From the cell containing the given text, extract its center point as [X, Y] coordinate. 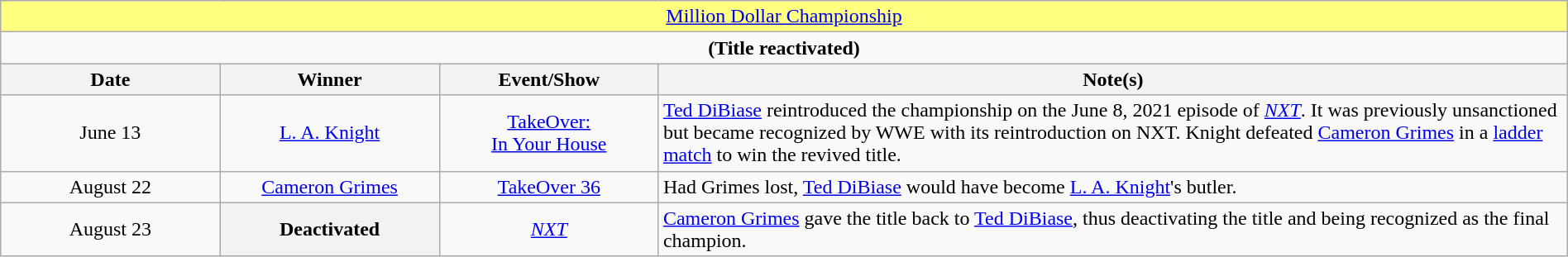
Had Grimes lost, Ted DiBiase would have become L. A. Knight's butler. [1113, 187]
August 23 [111, 230]
Cameron Grimes gave the title back to Ted DiBiase, thus deactivating the title and being recognized as the final champion. [1113, 230]
June 13 [111, 133]
Note(s) [1113, 79]
Winner [329, 79]
Cameron Grimes [329, 187]
(Title reactivated) [784, 48]
TakeOver:In Your House [549, 133]
Event/Show [549, 79]
Million Dollar Championship [784, 17]
August 22 [111, 187]
NXT [549, 230]
TakeOver 36 [549, 187]
Date [111, 79]
Deactivated [329, 230]
L. A. Knight [329, 133]
